Extract the [X, Y] coordinate from the center of the cell holding the provided text.  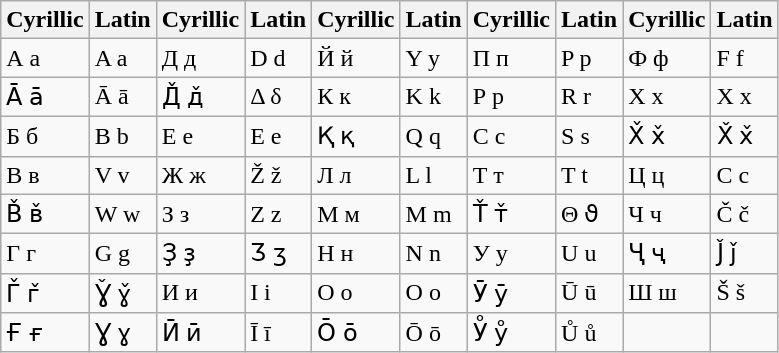
D d [278, 58]
Θ ϑ [590, 214]
М м [356, 214]
Q q [434, 136]
В в [45, 175]
Ф ф [667, 58]
С с [511, 136]
Н н [356, 254]
F f [744, 58]
О̄ о̄ [356, 333]
Ɣ̌ ɣ̌ [122, 293]
N n [434, 254]
Ū ū [590, 293]
Č č [744, 214]
K k [434, 97]
O o [434, 293]
Ӯ ӯ [511, 293]
Ӣ ӣ [200, 333]
Ч ч [667, 214]
Š š [744, 293]
А а [45, 58]
R r [590, 97]
Ӡ ӡ [278, 254]
Ī ī [278, 333]
Ɣ ɣ [122, 333]
Ō ō [434, 333]
Y y [434, 58]
Ҙ ҙ [200, 254]
J̌ ǰ [744, 254]
Д̌ д̌ [200, 97]
X x [744, 97]
П п [511, 58]
I i [278, 293]
Д д [200, 58]
T t [590, 175]
Х х [667, 97]
V v [122, 175]
L l [434, 175]
К к [356, 97]
У у [511, 254]
У̊ у̊ [511, 333]
Й й [356, 58]
Г̌ г̌ [45, 293]
Ц ц [667, 175]
Б б [45, 136]
Т т [511, 175]
Ж ж [200, 175]
Ā ā [122, 97]
Ғ ғ [45, 333]
Г г [45, 254]
Л л [356, 175]
З з [200, 214]
Қ қ [356, 136]
И и [200, 293]
Ш ш [667, 293]
Ҷ ҷ [667, 254]
Е е [200, 136]
M m [434, 214]
U u [590, 254]
Х̌ х̌ [667, 136]
Т̌ т̌ [511, 214]
B b [122, 136]
S s [590, 136]
А̄ а̄ [45, 97]
О о [356, 293]
Δ δ [278, 97]
Ů ů [590, 333]
Ž ž [278, 175]
В̌ в̌ [45, 214]
P p [590, 58]
A a [122, 58]
C c [744, 175]
Р р [511, 97]
X̌ x̌ [744, 136]
Z z [278, 214]
W w [122, 214]
G g [122, 254]
E e [278, 136]
